Search for the cell housing the specified text and yield its [x, y] center coordinate. 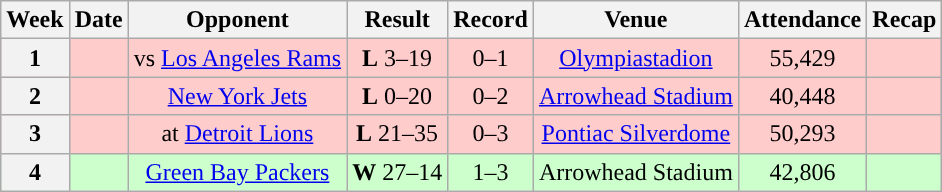
W 27–14 [398, 172]
40,448 [802, 96]
L 3–19 [398, 58]
1–3 [491, 172]
50,293 [802, 134]
0–2 [491, 96]
vs Los Angeles Rams [237, 58]
Result [398, 20]
Green Bay Packers [237, 172]
4 [35, 172]
Pontiac Silverdome [636, 134]
Opponent [237, 20]
42,806 [802, 172]
2 [35, 96]
55,429 [802, 58]
Week [35, 20]
Recap [904, 20]
Olympiastadion [636, 58]
Record [491, 20]
at Detroit Lions [237, 134]
0–3 [491, 134]
3 [35, 134]
L 0–20 [398, 96]
Date [98, 20]
1 [35, 58]
0–1 [491, 58]
L 21–35 [398, 134]
New York Jets [237, 96]
Venue [636, 20]
Attendance [802, 20]
